Output the (x, y) coordinate of the center of the cell containing the given text.  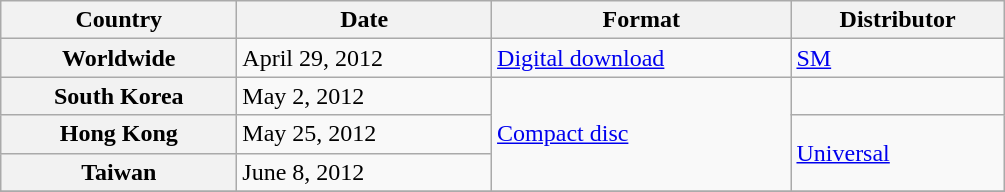
Taiwan (119, 172)
May 2, 2012 (364, 96)
May 25, 2012 (364, 134)
SM (898, 58)
Universal (898, 153)
South Korea (119, 96)
Digital download (642, 58)
Hong Kong (119, 134)
Distributor (898, 20)
Compact disc (642, 134)
April 29, 2012 (364, 58)
Country (119, 20)
Date (364, 20)
Worldwide (119, 58)
Format (642, 20)
June 8, 2012 (364, 172)
